Determine the [x, y] coordinate at the center of the cell enclosing the given text.  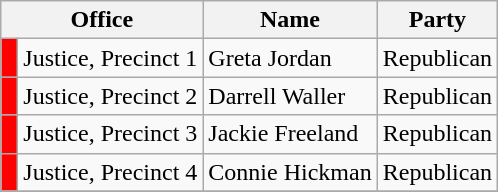
Jackie Freeland [290, 134]
Darrell Waller [290, 96]
Connie Hickman [290, 172]
Party [437, 20]
Justice, Precinct 4 [110, 172]
Justice, Precinct 2 [110, 96]
Office [102, 20]
Greta Jordan [290, 58]
Name [290, 20]
Justice, Precinct 1 [110, 58]
Justice, Precinct 3 [110, 134]
